Provide the (x, y) coordinate of the cell's center where the given text is located.  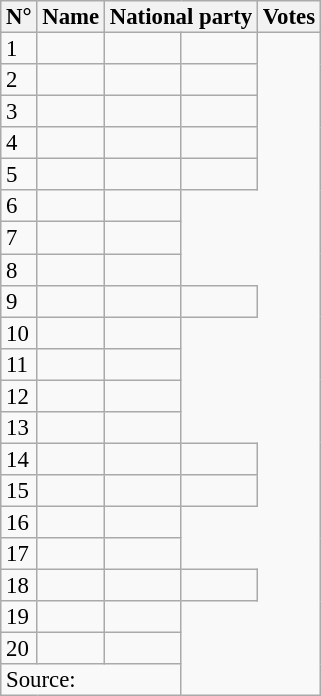
18 (19, 586)
20 (19, 649)
National party (180, 17)
14 (19, 459)
Name (71, 17)
15 (19, 491)
N° (19, 17)
8 (19, 270)
16 (19, 522)
1 (19, 49)
3 (19, 112)
Source: (91, 680)
13 (19, 428)
9 (19, 301)
2 (19, 80)
4 (19, 143)
19 (19, 617)
6 (19, 206)
11 (19, 364)
12 (19, 396)
7 (19, 238)
17 (19, 554)
5 (19, 175)
10 (19, 333)
Votes (288, 17)
